Capture the cell that displays the provided text and extract its (x, y) central coordinate. 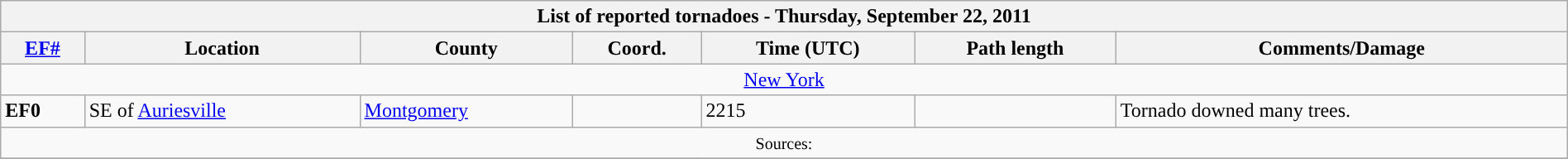
EF# (43, 48)
Tornado downed many trees. (1341, 111)
Time (UTC) (808, 48)
Path length (1016, 48)
2215 (808, 111)
List of reported tornadoes - Thursday, September 22, 2011 (784, 17)
Location (222, 48)
Montgomery (466, 111)
County (466, 48)
Coord. (637, 48)
Sources: (784, 142)
New York (784, 79)
SE of Auriesville (222, 111)
EF0 (43, 111)
Comments/Damage (1341, 48)
